From the cell containing the given text, extract its center point as [x, y] coordinate. 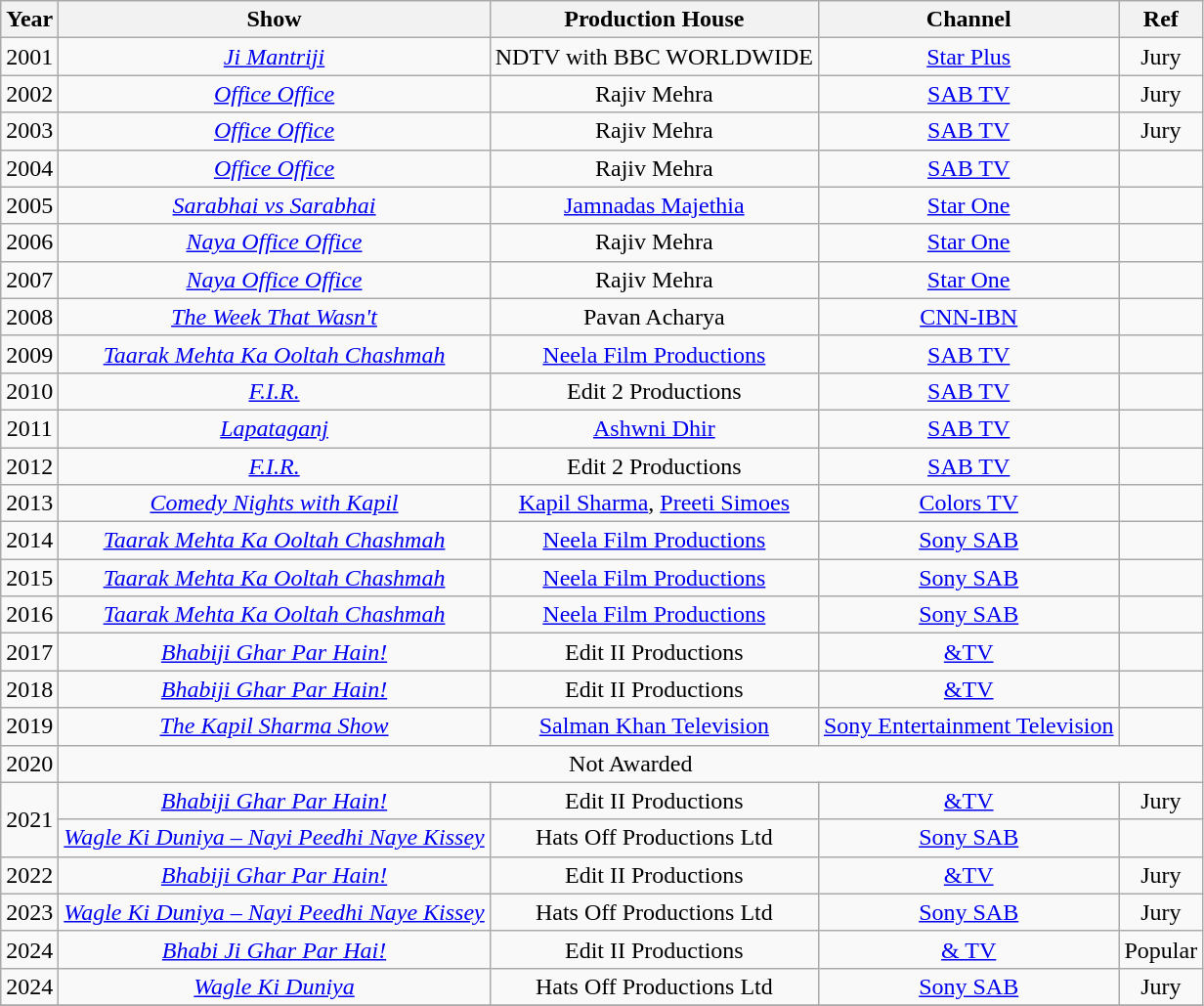
Channel [968, 20]
2017 [29, 652]
Ji Mantriji [274, 57]
2009 [29, 354]
2007 [29, 280]
Comedy Nights with Kapil [274, 503]
2002 [29, 94]
Lapataganj [274, 428]
2020 [29, 764]
2018 [29, 689]
2011 [29, 428]
Ashwni Dhir [654, 428]
Not Awarded [631, 764]
2008 [29, 317]
2022 [29, 875]
Star Plus [968, 57]
2006 [29, 242]
Jamnadas Majethia [654, 205]
2016 [29, 615]
2010 [29, 391]
2004 [29, 168]
Salman Khan Television [654, 726]
2005 [29, 205]
2021 [29, 819]
2013 [29, 503]
Show [274, 20]
The Week That Wasn't [274, 317]
Production House [654, 20]
Colors TV [968, 503]
Pavan Acharya [654, 317]
2012 [29, 466]
Wagle Ki Duniya [274, 986]
Sony Entertainment Television [968, 726]
Year [29, 20]
& TV [968, 949]
2014 [29, 541]
The Kapil Sharma Show [274, 726]
2001 [29, 57]
2015 [29, 578]
Sarabhai vs Sarabhai [274, 205]
2023 [29, 912]
Ref [1161, 20]
CNN-IBN [968, 317]
NDTV with BBC WORLDWIDE [654, 57]
2003 [29, 131]
Bhabi Ji Ghar Par Hai! [274, 949]
Kapil Sharma, Preeti Simoes [654, 503]
2019 [29, 726]
Popular [1161, 949]
